Provide the [x, y] coordinate of the cell's center where the given text is located.  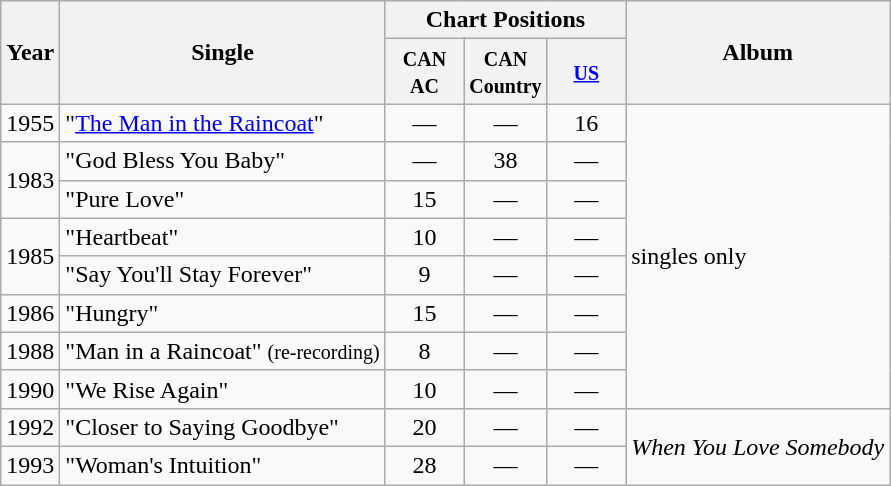
1986 [30, 313]
1983 [30, 180]
38 [506, 161]
Single [222, 52]
"Say You'll Stay Forever" [222, 275]
"Heartbeat" [222, 237]
1993 [30, 465]
1990 [30, 389]
"We Rise Again" [222, 389]
1988 [30, 351]
"The Man in the Raincoat" [222, 123]
"God Bless You Baby" [222, 161]
Album [758, 52]
"Hungry" [222, 313]
Chart Positions [505, 20]
CAN Country [506, 72]
"Woman's Intuition" [222, 465]
9 [424, 275]
8 [424, 351]
US [586, 72]
"Man in a Raincoat" (re-recording) [222, 351]
"Closer to Saying Goodbye" [222, 427]
CAN AC [424, 72]
"Pure Love" [222, 199]
1955 [30, 123]
singles only [758, 256]
1992 [30, 427]
Year [30, 52]
16 [586, 123]
20 [424, 427]
1985 [30, 256]
28 [424, 465]
When You Love Somebody [758, 446]
